Return the [X, Y] coordinate for the center point of the cell that contains the specified text.  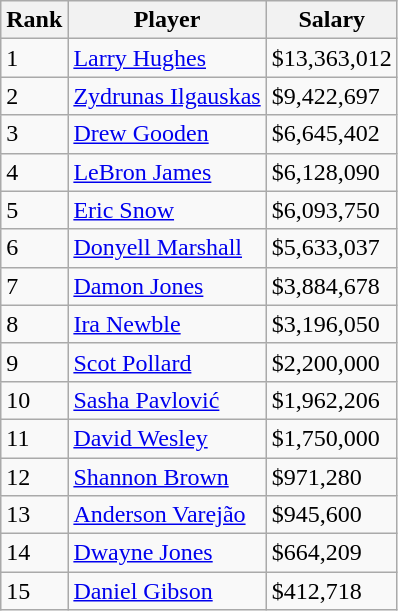
$6,645,402 [332, 134]
Rank [34, 20]
6 [34, 248]
LeBron James [167, 172]
Shannon Brown [167, 477]
9 [34, 362]
Player [167, 20]
$5,633,037 [332, 248]
$1,750,000 [332, 438]
Anderson Varejão [167, 515]
$412,718 [332, 591]
$1,962,206 [332, 400]
$13,363,012 [332, 58]
12 [34, 477]
Salary [332, 20]
David Wesley [167, 438]
10 [34, 400]
2 [34, 96]
Drew Gooden [167, 134]
$664,209 [332, 553]
11 [34, 438]
Eric Snow [167, 210]
Daniel Gibson [167, 591]
13 [34, 515]
Donyell Marshall [167, 248]
7 [34, 286]
$6,128,090 [332, 172]
$3,196,050 [332, 324]
Zydrunas Ilgauskas [167, 96]
$2,200,000 [332, 362]
8 [34, 324]
$945,600 [332, 515]
5 [34, 210]
$6,093,750 [332, 210]
Scot Pollard [167, 362]
$3,884,678 [332, 286]
Ira Newble [167, 324]
Dwayne Jones [167, 553]
Sasha Pavlović [167, 400]
15 [34, 591]
$971,280 [332, 477]
4 [34, 172]
3 [34, 134]
Damon Jones [167, 286]
1 [34, 58]
Larry Hughes [167, 58]
$9,422,697 [332, 96]
14 [34, 553]
